Determine the [X, Y] coordinate at the center of the cell enclosing the given text.  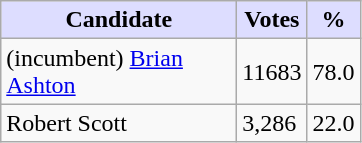
3,286 [272, 123]
Candidate [119, 20]
11683 [272, 72]
Votes [272, 20]
% [334, 20]
22.0 [334, 123]
78.0 [334, 72]
Robert Scott [119, 123]
(incumbent) Brian Ashton [119, 72]
